Detect which cell encompasses the target text, then output its [x, y] center coordinate. 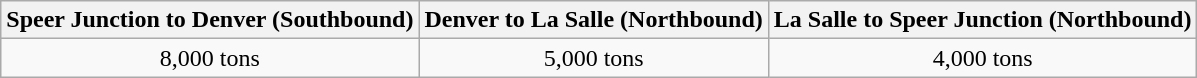
5,000 tons [594, 58]
4,000 tons [982, 58]
Denver to La Salle (Northbound) [594, 20]
8,000 tons [210, 58]
Speer Junction to Denver (Southbound) [210, 20]
La Salle to Speer Junction (Northbound) [982, 20]
